From the cell containing the given text, extract its center point as (x, y) coordinate. 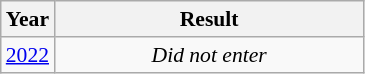
2022 (28, 55)
Year (28, 19)
Did not enter (209, 55)
Result (209, 19)
